Find where the given text appears and provide that cell's center as [x, y] coordinate. 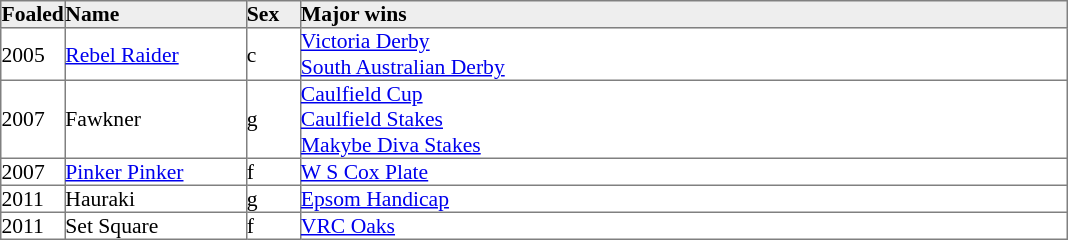
Foaled [33, 14]
Pinker Pinker [156, 172]
Set Square [156, 226]
Major wins [683, 14]
Fawkner [156, 119]
Victoria DerbySouth Australian Derby [683, 54]
c [273, 54]
W S Cox Plate [683, 172]
Sex [273, 14]
VRC Oaks [683, 226]
2005 [33, 54]
Caulfield CupCaulfield StakesMakybe Diva Stakes [683, 119]
Name [156, 14]
Epsom Handicap [683, 198]
Hauraki [156, 198]
Rebel Raider [156, 54]
